From the cell containing the given text, extract its center point as (x, y) coordinate. 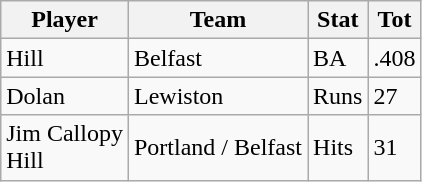
Lewiston (218, 96)
Jim CallopyHill (65, 148)
27 (394, 96)
Hill (65, 58)
BA (338, 58)
Team (218, 20)
Stat (338, 20)
.408 (394, 58)
Tot (394, 20)
Hits (338, 148)
Belfast (218, 58)
31 (394, 148)
Player (65, 20)
Runs (338, 96)
Portland / Belfast (218, 148)
Dolan (65, 96)
